Detect which cell encompasses the target text, then output its (x, y) center coordinate. 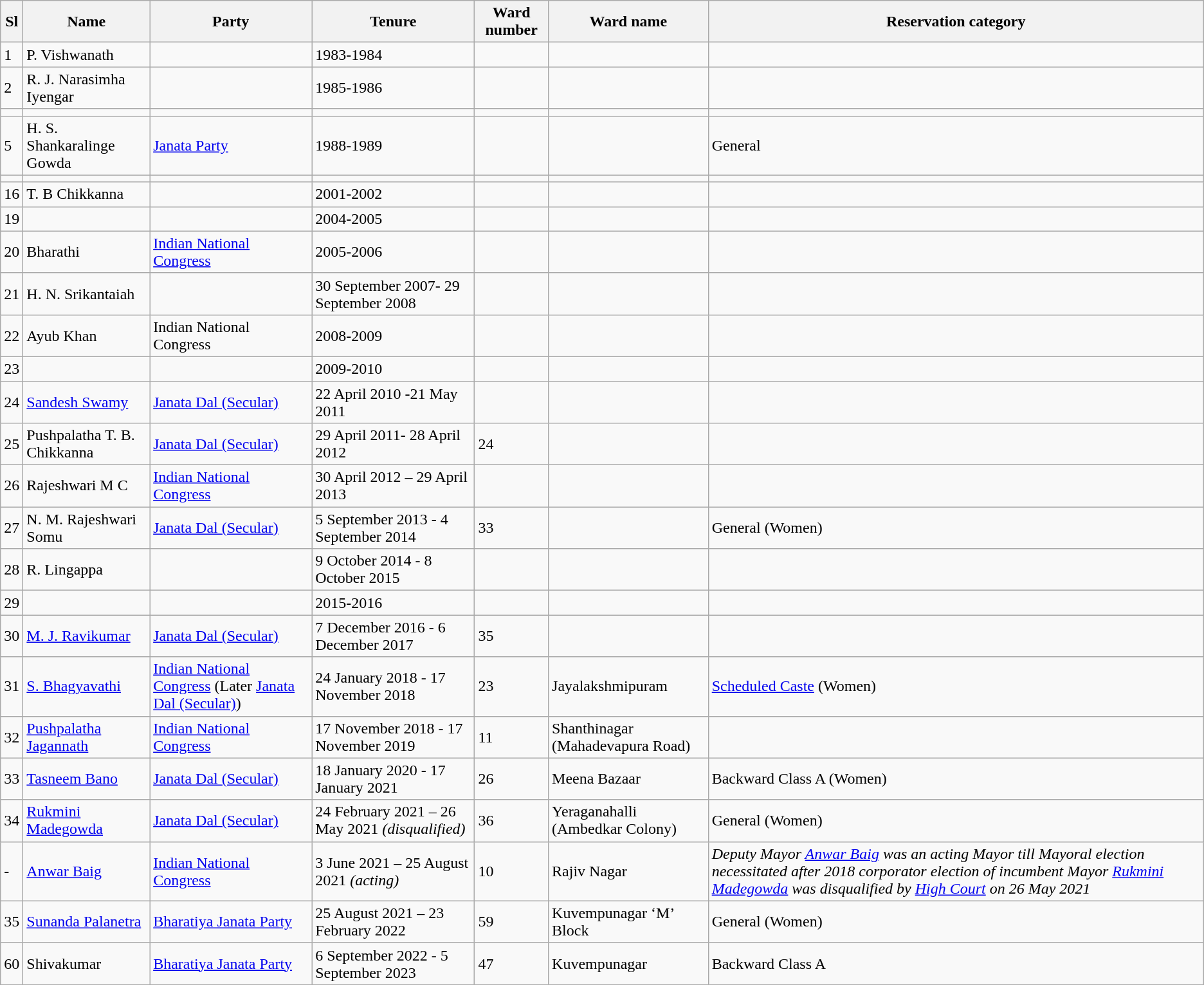
5 September 2013 - 4 September 2014 (394, 528)
25 (12, 444)
2 (12, 87)
30 September 2007- 29 September 2008 (394, 293)
5 (12, 145)
Meena Bazaar (629, 778)
22 April 2010 -21 May 2011 (394, 401)
Reservation category (956, 22)
21 (12, 293)
Sandesh Swamy (86, 401)
H. N. Srikantaiah (86, 293)
R. Lingappa (86, 570)
General (956, 145)
Backward Class A (956, 964)
Sunanda Palanetra (86, 921)
Pushpalatha Jagannath (86, 737)
36 (512, 821)
Backward Class A (Women) (956, 778)
2001-2002 (394, 194)
2005-2006 (394, 252)
Ward number (512, 22)
29 April 2011- 28 April 2012 (394, 444)
6 September 2022 - 5 September 2023 (394, 964)
Ward name (629, 22)
18 January 2020 - 17 January 2021 (394, 778)
1983-1984 (394, 55)
Jayalakshmipuram (629, 686)
Ayub Khan (86, 336)
1985-1986 (394, 87)
M. J. Ravikumar (86, 636)
1988-1989 (394, 145)
17 November 2018 - 17 November 2019 (394, 737)
Janata Party (231, 145)
Rukmini Madegowda (86, 821)
29 (12, 603)
S. Bhagyavathi (86, 686)
30 April 2012 – 29 April 2013 (394, 486)
47 (512, 964)
Anwar Baig (86, 871)
Tasneem Bano (86, 778)
Kuvempunagar ‘M’ Block (629, 921)
7 December 2016 - 6 December 2017 (394, 636)
11 (512, 737)
24 January 2018 - 17 November 2018 (394, 686)
1 (12, 55)
Name (86, 22)
Scheduled Caste (Women) (956, 686)
22 (12, 336)
10 (512, 871)
Yeraganahalli (Ambedkar Colony) (629, 821)
2008-2009 (394, 336)
P. Vishwanath (86, 55)
Sl (12, 22)
Tenure (394, 22)
25 August 2021 – 23 February 2022 (394, 921)
- (12, 871)
32 (12, 737)
31 (12, 686)
59 (512, 921)
20 (12, 252)
16 (12, 194)
2009-2010 (394, 369)
H. S. Shankaralinge Gowda (86, 145)
Shanthinagar (Mahadevapura Road) (629, 737)
34 (12, 821)
Party (231, 22)
30 (12, 636)
9 October 2014 - 8 October 2015 (394, 570)
Pushpalatha T. B. Chikkanna (86, 444)
Shivakumar (86, 964)
24 February 2021 – 26 May 2021 (disqualified) (394, 821)
60 (12, 964)
19 (12, 219)
Rajeshwari M C (86, 486)
27 (12, 528)
Rajiv Nagar (629, 871)
2004-2005 (394, 219)
Bharathi (86, 252)
R. J. Narasimha Iyengar (86, 87)
T. B Chikkanna (86, 194)
N. M. Rajeshwari Somu (86, 528)
2015-2016 (394, 603)
Kuvempunagar (629, 964)
28 (12, 570)
3 June 2021 – 25 August 2021 (acting) (394, 871)
Indian National Congress (Later Janata Dal (Secular)) (231, 686)
